Determine the [x, y] coordinate at the center of the cell enclosing the given text.  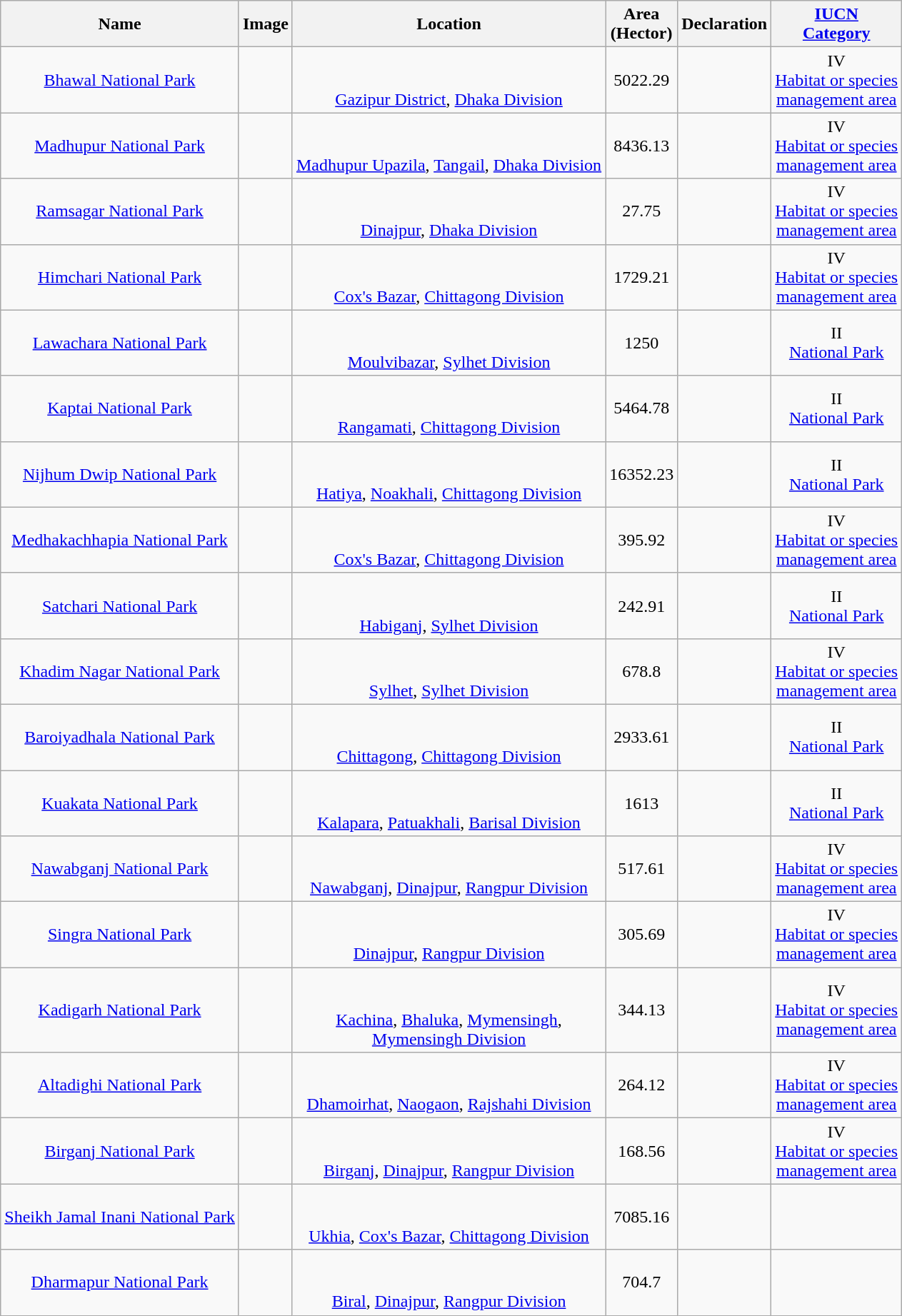
Ramsagar National Park [120, 211]
Ukhia, Cox's Bazar, Chittagong Division [449, 1217]
1613 [641, 803]
Dinajpur, Dhaka Division [449, 211]
Altadighi National Park [120, 1085]
264.12 [641, 1085]
344.13 [641, 1010]
Sylhet, Sylhet Division [449, 671]
Declaration [724, 24]
5464.78 [641, 408]
1729.21 [641, 277]
Birganj, Dinajpur, Rangpur Division [449, 1151]
Kachina, Bhaluka, Mymensingh,Mymensingh Division [449, 1010]
Biral, Dinajpur, Rangpur Division [449, 1282]
Name [120, 24]
Rangamati, Chittagong Division [449, 408]
Singra National Park [120, 935]
7085.16 [641, 1217]
517.61 [641, 869]
IUCNCategory [837, 24]
Himchari National Park [120, 277]
Kaptai National Park [120, 408]
5022.29 [641, 80]
395.92 [641, 540]
Moulvibazar, Sylhet Division [449, 343]
Bhawal National Park [120, 80]
Kuakata National Park [120, 803]
Chittagong, Chittagong Division [449, 737]
Nawabganj, Dinajpur, Rangpur Division [449, 869]
Medhakachhapia National Park [120, 540]
2933.61 [641, 737]
Kalapara, Patuakhali, Barisal Division [449, 803]
Kadigarh National Park [120, 1010]
Khadim Nagar National Park [120, 671]
Madhupur Upazila, Tangail, Dhaka Division [449, 146]
Nawabganj National Park [120, 869]
Habiganj, Sylhet Division [449, 606]
Birganj National Park [120, 1151]
242.91 [641, 606]
Baroiyadhala National Park [120, 737]
305.69 [641, 935]
Area(Hector) [641, 24]
678.8 [641, 671]
Dharmapur National Park [120, 1282]
1250 [641, 343]
Lawachara National Park [120, 343]
27.75 [641, 211]
8436.13 [641, 146]
Gazipur District, Dhaka Division [449, 80]
Satchari National Park [120, 606]
Sheikh Jamal Inani National Park [120, 1217]
Hatiya, Noakhali, Chittagong Division [449, 474]
Image [266, 24]
704.7 [641, 1282]
16352.23 [641, 474]
Nijhum Dwip National Park [120, 474]
Madhupur National Park [120, 146]
Location [449, 24]
Dhamoirhat, Naogaon, Rajshahi Division [449, 1085]
Dinajpur, Rangpur Division [449, 935]
168.56 [641, 1151]
